Output the (X, Y) coordinate of the center of the cell containing the given text.  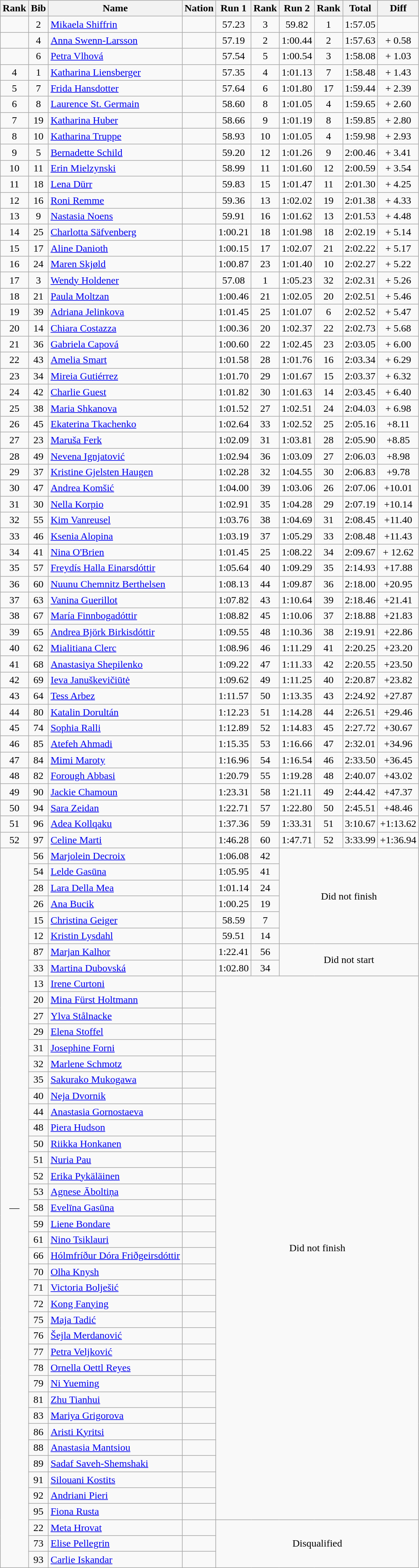
1:05.29 (297, 536)
+ 1.43 (398, 72)
2:01.38 (360, 200)
76 (39, 1336)
78 (39, 1368)
1:10.06 (297, 616)
70 (39, 1272)
Aristi Kyritsi (115, 1431)
2:08.45 (360, 520)
Bernadette Schild (115, 152)
Nella Korpio (115, 504)
2:05.90 (360, 440)
1:15.35 (233, 744)
Frida Hansdotter (115, 88)
57.54 (233, 56)
82 (39, 776)
59.20 (233, 152)
1:22.80 (297, 808)
86 (39, 1431)
+ 5.17 (398, 248)
1:01.62 (297, 216)
+ 6.00 (398, 344)
Katalin Dorultán (115, 712)
Kim Vanreusel (115, 520)
1:08.96 (233, 648)
2:40.07 (360, 776)
Ana Bucik (115, 904)
Katharina Huber (115, 120)
1:02.94 (233, 456)
2:18.00 (360, 584)
Liene Bondare (115, 1224)
+8.85 (398, 440)
1:00.54 (297, 56)
2:18.88 (360, 616)
Elena Stoffel (115, 1032)
2:08.48 (360, 536)
1:08.22 (297, 552)
Charlie Guest (115, 392)
1:59.44 (360, 88)
+ 3.54 (398, 168)
+22.86 (398, 632)
María Finnbogadóttir (115, 616)
+ 2.93 (398, 136)
62 (39, 648)
Mikaela Shiffrin (115, 24)
2:26.51 (360, 712)
58.66 (233, 120)
Paula Moltzan (115, 296)
Nino Tsiklauri (115, 1240)
+1:13.62 (398, 824)
+34.96 (398, 744)
Mimi Maroty (115, 760)
+23.50 (398, 664)
Name (115, 8)
+ 5.46 (398, 296)
75 (39, 1320)
2:02.27 (360, 264)
Jackie Chamoun (115, 792)
1:00.44 (297, 40)
+11.40 (398, 520)
87 (39, 952)
1:00.15 (233, 248)
1:07.82 (233, 600)
+23.20 (398, 648)
61 (39, 1240)
1:14.83 (297, 728)
2:02.52 (360, 312)
Chiara Costazza (115, 328)
1:02.09 (233, 440)
1:13.35 (297, 696)
+36.45 (398, 760)
1:11.25 (297, 680)
2:06.83 (360, 472)
+10.01 (398, 488)
+11.43 (398, 536)
Diff (398, 8)
Olha Knysh (115, 1272)
1:04.28 (297, 504)
1:12.23 (233, 712)
74 (39, 728)
91 (39, 1479)
1:22.41 (233, 952)
2:04.03 (360, 408)
Maruša Ferk (115, 440)
1:01.47 (297, 184)
68 (39, 664)
59.51 (233, 936)
+1:36.94 (398, 840)
2:33.50 (360, 760)
+ 6.32 (398, 376)
+ 0.58 (398, 40)
1:01.60 (297, 168)
Silouani Kostits (115, 1479)
Zhu Tianhui (115, 1400)
1:01.80 (297, 88)
Tess Arbez (115, 696)
Anastasia Mantsiou (115, 1447)
77 (39, 1352)
Elise Pellegrin (115, 1544)
1:46.28 (233, 840)
66 (39, 1256)
1:01.76 (297, 360)
73 (39, 1544)
1:01.63 (297, 392)
57.19 (233, 40)
Josephine Forni (115, 1048)
Sadaf Saveh-Shemshaki (115, 1463)
Neja Dvornik (115, 1096)
Marjolein Decroix (115, 856)
Anastasia Gornostaeva (115, 1112)
Erin Mielzynski (115, 168)
2:19.91 (360, 632)
1:05.95 (233, 872)
1:02.91 (233, 504)
80 (39, 712)
1:01.26 (297, 152)
Maren Skjøld (115, 264)
57.08 (233, 280)
Katharina Liensberger (115, 72)
1:11.33 (297, 664)
1:37.36 (233, 824)
Run 2 (297, 8)
3:33.99 (360, 840)
89 (39, 1463)
67 (39, 616)
Andriani Pieri (115, 1496)
2:24.92 (360, 696)
1:10.64 (297, 600)
Gabriela Capová (115, 344)
2:03.34 (360, 360)
Vanina Guerillot (115, 600)
97 (39, 840)
Hólmfríður Dóra Friðgeirsdóttir (115, 1256)
+27.87 (398, 696)
2:01.53 (360, 216)
1:01.19 (297, 120)
+10.14 (398, 504)
1:11.57 (233, 696)
Forough Abbasi (115, 776)
+29.46 (398, 712)
1:04.69 (297, 520)
1:02.37 (297, 328)
+ 3.41 (398, 152)
Total (360, 8)
Ekaterina Tkachenko (115, 424)
Nation (199, 8)
+ 5.26 (398, 280)
+ 5.47 (398, 312)
Victoria Bolješić (115, 1288)
64 (39, 696)
Fiona Rusta (115, 1512)
Mialitiana Clerc (115, 648)
2:07.19 (360, 504)
Celine Marti (115, 840)
+47.37 (398, 792)
1:05.64 (233, 568)
+9.78 (398, 472)
Nastasia Noens (115, 216)
72 (39, 1304)
+23.82 (398, 680)
1:14.28 (297, 712)
1:01.13 (297, 72)
2:20.25 (360, 648)
1:58.08 (360, 56)
1:00.25 (233, 904)
Riikka Honkanen (115, 1144)
Charlotta Säfvenberg (115, 232)
Kong Fanying (115, 1304)
1:09.87 (297, 584)
2:09.67 (360, 552)
1:16.96 (233, 760)
Run 1 (233, 8)
+8.98 (398, 456)
1:23.31 (233, 792)
Roni Remme (115, 200)
1:04.00 (233, 488)
2:05.16 (360, 424)
1:03.19 (233, 536)
1:01.58 (233, 360)
1:33.31 (297, 824)
1:11.29 (297, 648)
1:00.21 (233, 232)
57.35 (233, 72)
1:03.06 (297, 488)
Sara Zeidan (115, 808)
1:00.46 (233, 296)
2:44.42 (360, 792)
3:10.67 (360, 824)
+20.95 (398, 584)
+48.46 (398, 808)
Evelīna Gasūna (115, 1208)
1:03.81 (297, 440)
Petra Vlhová (115, 56)
94 (39, 808)
+ 4.48 (398, 216)
Ornella Oettl Reyes (115, 1368)
90 (39, 792)
Adriana Jelinkova (115, 312)
83 (39, 1415)
Petra Veljković (115, 1352)
+ 2.80 (398, 120)
96 (39, 824)
Anna Swenn-Larsson (115, 40)
1:09.62 (233, 680)
1:02.05 (297, 296)
Nina O'Brien (115, 552)
81 (39, 1400)
1:01.67 (297, 376)
1:01.98 (297, 232)
1:59.98 (360, 136)
Agnese Āboltiņa (115, 1192)
Katharina Truppe (115, 136)
1:00.36 (233, 328)
85 (39, 744)
Piera Hudson (115, 1128)
58.93 (233, 136)
+ 2.60 (398, 104)
Adea Kollqaku (115, 824)
1:02.64 (233, 424)
2:00.59 (360, 168)
2:18.46 (360, 600)
+8.11 (398, 424)
2:03.37 (360, 376)
1:10.36 (297, 632)
1:03.09 (297, 456)
2:03.05 (360, 344)
Mariya Grigorova (115, 1415)
1:04.55 (297, 472)
+ 6.40 (398, 392)
95 (39, 1512)
1:01.14 (233, 888)
1:02.28 (233, 472)
Did not start (349, 960)
Lara Della Mea (115, 888)
1:20.79 (233, 776)
1:12.89 (233, 728)
Amelia Smart (115, 360)
Irene Curtoni (115, 984)
2:27.72 (360, 728)
+43.02 (398, 776)
Martina Dubovská (115, 968)
71 (39, 1288)
59.36 (233, 200)
1:59.85 (360, 120)
Marjan Kalhor (115, 952)
Christina Geiger (115, 920)
1:09.55 (233, 632)
2:07.06 (360, 488)
Disqualified (317, 1544)
58.59 (233, 920)
93 (39, 1560)
1:58.48 (360, 72)
1:01.07 (297, 312)
Andrea Björk Birkisdóttir (115, 632)
+ 4.25 (398, 184)
+ 2.39 (398, 88)
1:02.52 (297, 424)
1:00.87 (233, 264)
+ 6.29 (398, 360)
1:01.82 (233, 392)
Sakurako Mukogawa (115, 1080)
2:02.51 (360, 296)
1:09.22 (233, 664)
1:02.07 (297, 248)
Carlie Iskandar (115, 1560)
Ieva Januškevičiūtė (115, 680)
Freydís Halla Einarsdóttir (115, 568)
Andrea Komšić (115, 488)
+ 4.33 (398, 200)
Ylva Stålnacke (115, 1016)
Nevena Ignjatović (115, 456)
2:01.30 (360, 184)
59.82 (297, 24)
Meta Hrovat (115, 1528)
Lena Dürr (115, 184)
2:14.93 (360, 568)
Marlene Schmotz (115, 1064)
Aline Danioth (115, 248)
+30.67 (398, 728)
+ 1.03 (398, 56)
59.91 (233, 216)
58.99 (233, 168)
1:06.08 (233, 856)
Mina Fürst Holtmann (115, 1000)
+ 5.22 (398, 264)
1:22.71 (233, 808)
1:08.82 (233, 616)
1:01.40 (297, 264)
79 (39, 1384)
+ 12.62 (398, 552)
+21.83 (398, 616)
2:20.87 (360, 680)
1:08.13 (233, 584)
Maria Shkanova (115, 408)
57.64 (233, 88)
2:00.46 (360, 152)
Ni Yueming (115, 1384)
1:05.23 (297, 280)
57.23 (233, 24)
58.60 (233, 104)
92 (39, 1496)
Atefeh Ahmadi (115, 744)
69 (39, 680)
Wendy Holdener (115, 280)
1:02.45 (297, 344)
1:16.54 (297, 760)
2:03.45 (360, 392)
1:19.28 (297, 776)
63 (39, 600)
+ 5.68 (398, 328)
+ 5.14 (398, 232)
1:21.11 (297, 792)
1:16.66 (297, 744)
1:47.71 (297, 840)
88 (39, 1447)
1:01.52 (233, 408)
2:02.73 (360, 328)
1:00.60 (233, 344)
Nuria Pau (115, 1160)
Mireia Gutiérrez (115, 376)
1:59.65 (360, 104)
Kristine Gjelsten Haugen (115, 472)
Anastasiya Shepilenko (115, 664)
2:02.22 (360, 248)
+21.41 (398, 600)
Erika Pykäläinen (115, 1176)
Ksenia Alopina (115, 536)
— (14, 1208)
1:02.51 (297, 408)
Sophia Ralli (115, 728)
59.83 (233, 184)
1:09.29 (297, 568)
Laurence St. Germain (115, 104)
+17.88 (398, 568)
2:06.03 (360, 456)
1:03.76 (233, 520)
65 (39, 632)
Nuunu Chemnitz Berthelsen (115, 584)
84 (39, 760)
1:57.63 (360, 40)
Maja Tadić (115, 1320)
+ 6.98 (398, 408)
Šejla Merdanović (115, 1336)
2:32.01 (360, 744)
2:02.31 (360, 280)
Kristin Lysdahl (115, 936)
1:02.80 (233, 968)
2:02.19 (360, 232)
1:57.05 (360, 24)
Lelde Gasūna (115, 872)
2:20.55 (360, 664)
1:01.70 (233, 376)
Bib (39, 8)
2:45.51 (360, 808)
1:02.02 (297, 200)
